Capture the cell that displays the provided text and extract its [X, Y] central coordinate. 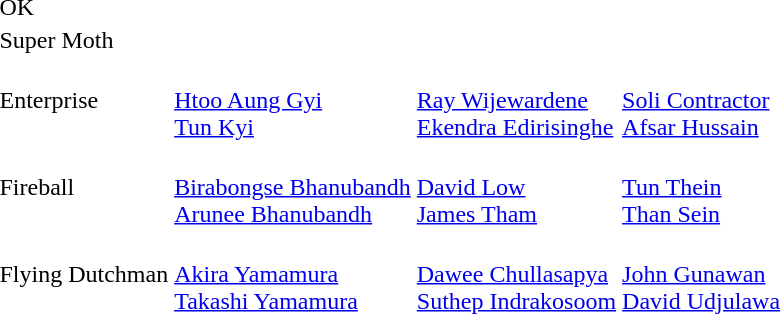
Birabongse BhanubandhArunee Bhanubandh [293, 187]
David LowJames Tham [516, 187]
Htoo Aung GyiTun Kyi [293, 100]
Ray WijewardeneEkendra Edirisinghe [516, 100]
